Pinpoint the cell where the given text exists, returning its (x, y) midpoint coordinate. 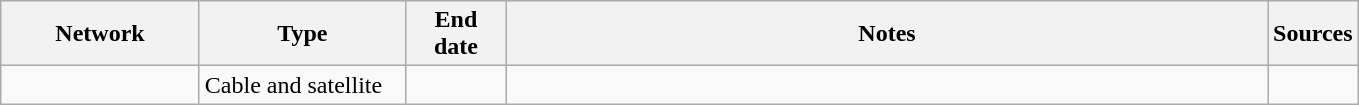
Cable and satellite (302, 85)
Type (302, 34)
Notes (886, 34)
End date (456, 34)
Network (100, 34)
Sources (1314, 34)
